Output the [x, y] coordinate of the center of the cell containing the given text.  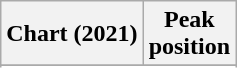
Chart (2021) [72, 34]
Peakposition [189, 34]
